Capture the cell that displays the provided text and extract its [x, y] central coordinate. 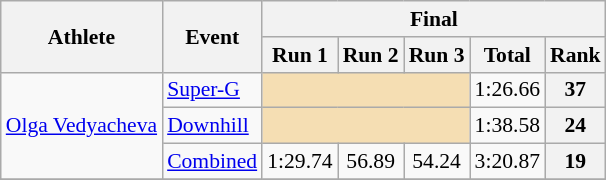
3:20.87 [508, 162]
Run 2 [371, 55]
Olga Vedyacheva [82, 126]
Run 1 [300, 55]
Super-G [212, 90]
1:29.74 [300, 162]
Event [212, 36]
Rank [576, 55]
56.89 [371, 162]
Downhill [212, 126]
1:38.58 [508, 126]
Final [434, 19]
Athlete [82, 36]
1:26.66 [508, 90]
54.24 [437, 162]
Run 3 [437, 55]
Combined [212, 162]
37 [576, 90]
Total [508, 55]
19 [576, 162]
24 [576, 126]
